Output the [x, y] coordinate of the center of the cell containing the given text.  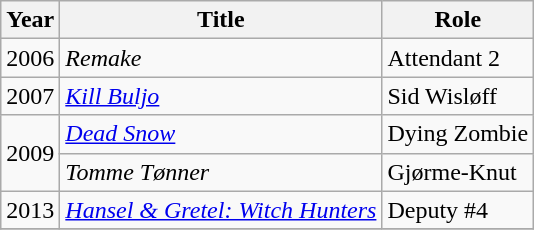
Remake [221, 58]
Sid Wisløff [458, 96]
Tomme Tønner [221, 172]
Title [221, 20]
Dying Zombie [458, 134]
Hansel & Gretel: Witch Hunters [221, 210]
Role [458, 20]
2007 [30, 96]
2006 [30, 58]
Deputy #4 [458, 210]
Attendant 2 [458, 58]
Dead Snow [221, 134]
2009 [30, 153]
Kill Buljo [221, 96]
Gjørme-Knut [458, 172]
Year [30, 20]
2013 [30, 210]
